Determine the (X, Y) coordinate at the center of the cell enclosing the given text.  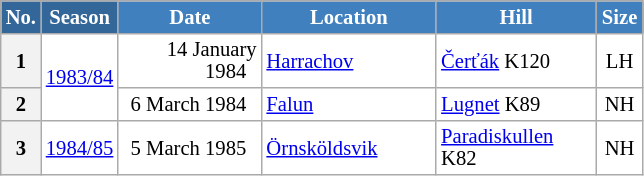
LH (620, 60)
Season (80, 16)
1984/85 (80, 148)
Lugnet K89 (516, 104)
No. (21, 16)
Harrachov (348, 60)
Čerťák K120 (516, 60)
14 January 1984 (190, 60)
Size (620, 16)
Paradiskullen K82 (516, 148)
3 (21, 148)
1983/84 (80, 76)
Location (348, 16)
Date (190, 16)
Örnsköldsvik (348, 148)
2 (21, 104)
1 (21, 60)
Falun (348, 104)
6 March 1984 (190, 104)
5 March 1985 (190, 148)
Hill (516, 16)
